Identify which cell holds the provided text, then report its (x, y) central coordinate. 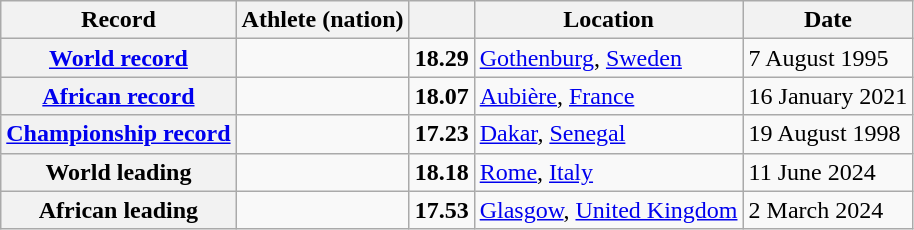
Athlete (nation) (322, 20)
Rome, Italy (608, 172)
World leading (118, 172)
17.53 (442, 210)
African leading (118, 210)
11 June 2024 (828, 172)
18.29 (442, 58)
16 January 2021 (828, 96)
2 March 2024 (828, 210)
19 August 1998 (828, 134)
17.23 (442, 134)
18.18 (442, 172)
Dakar, Senegal (608, 134)
African record (118, 96)
Gothenburg, Sweden (608, 58)
7 August 1995 (828, 58)
Glasgow, United Kingdom (608, 210)
Championship record (118, 134)
World record (118, 58)
Date (828, 20)
Location (608, 20)
Record (118, 20)
18.07 (442, 96)
Aubière, France (608, 96)
